Extract the (X, Y) coordinate from the center of the cell holding the provided text.  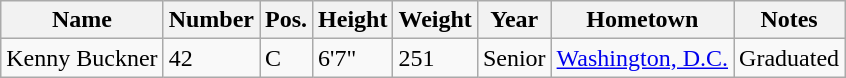
Graduated (790, 58)
Pos. (286, 20)
Year (514, 20)
251 (435, 58)
Senior (514, 58)
Hometown (642, 20)
C (286, 58)
Kenny Buckner (82, 58)
6'7" (353, 58)
Name (82, 20)
Notes (790, 20)
Weight (435, 20)
Washington, D.C. (642, 58)
Number (211, 20)
Height (353, 20)
42 (211, 58)
